Search for the cell housing the specified text and yield its (x, y) center coordinate. 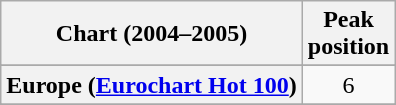
Chart (2004–2005) (152, 34)
6 (348, 85)
Peakposition (348, 34)
Europe (Eurochart Hot 100) (152, 85)
